Locate the cell with the specified text and output its (x, y) center coordinate. 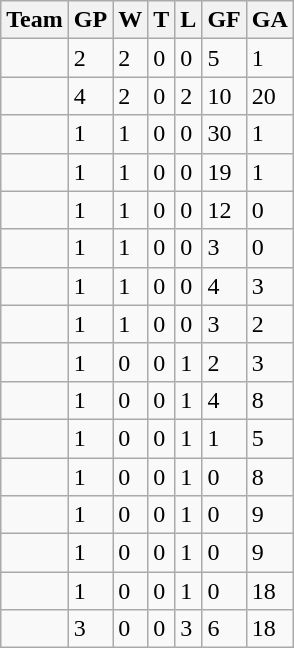
30 (224, 134)
20 (270, 96)
10 (224, 96)
Team (35, 20)
19 (224, 172)
6 (224, 629)
GP (90, 20)
L (188, 20)
12 (224, 210)
GF (224, 20)
W (130, 20)
GA (270, 20)
T (162, 20)
